Search for the cell housing the specified text and yield its (x, y) center coordinate. 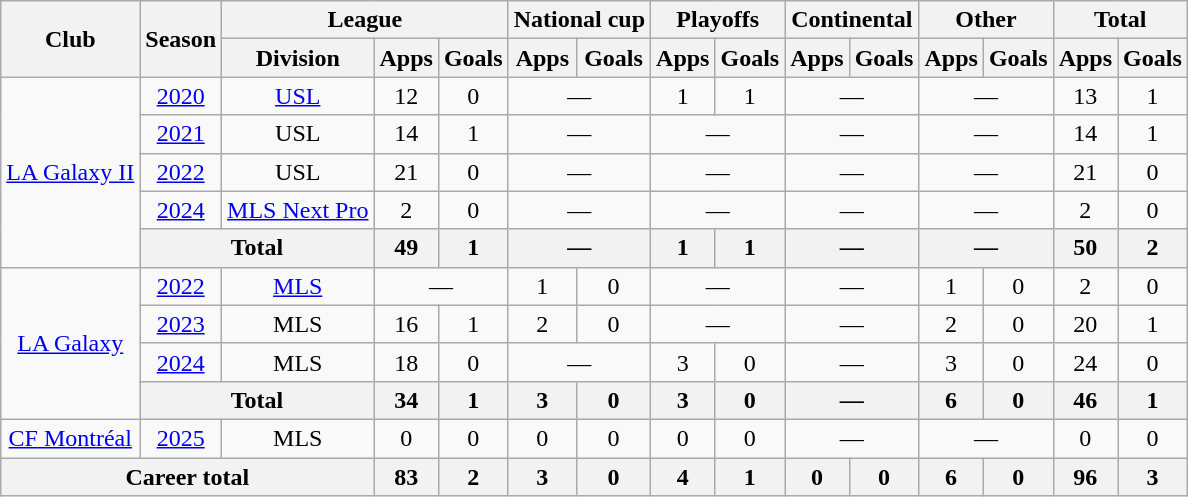
50 (1085, 248)
League (366, 20)
Club (70, 39)
13 (1085, 96)
12 (406, 96)
CF Montréal (70, 438)
96 (1085, 477)
2020 (181, 96)
Career total (188, 477)
Playoffs (718, 20)
46 (1085, 400)
16 (406, 324)
Season (181, 39)
LA Galaxy (70, 343)
20 (1085, 324)
4 (683, 477)
18 (406, 362)
Other (986, 20)
2021 (181, 134)
Continental (852, 20)
2025 (181, 438)
LA Galaxy II (70, 172)
49 (406, 248)
MLS Next Pro (298, 210)
24 (1085, 362)
National cup (579, 20)
Division (298, 58)
83 (406, 477)
34 (406, 400)
2023 (181, 324)
